Return the [X, Y] coordinate for the center point of the cell that contains the specified text.  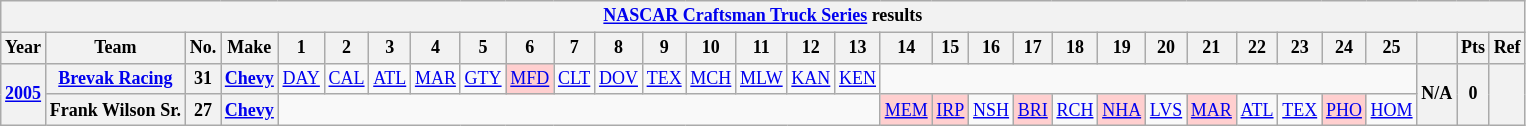
No. [202, 48]
3 [390, 48]
23 [1300, 48]
RCH [1075, 110]
21 [1212, 48]
Make [249, 48]
Pts [1474, 48]
CLT [574, 78]
4 [436, 48]
DOV [619, 78]
LVS [1166, 110]
Brevak Racing [115, 78]
31 [202, 78]
KEN [858, 78]
8 [619, 48]
NASCAR Craftsman Truck Series results [763, 16]
15 [950, 48]
MFD [530, 78]
5 [483, 48]
17 [1032, 48]
22 [1257, 48]
20 [1166, 48]
HOM [1392, 110]
MLW [762, 78]
19 [1122, 48]
10 [711, 48]
9 [664, 48]
7 [574, 48]
6 [530, 48]
CAL [346, 78]
27 [202, 110]
NSH [992, 110]
GTY [483, 78]
MEM [906, 110]
Team [115, 48]
13 [858, 48]
25 [1392, 48]
N/A [1437, 94]
1 [301, 48]
Year [24, 48]
BRI [1032, 110]
PHO [1344, 110]
12 [811, 48]
2 [346, 48]
Frank Wilson Sr. [115, 110]
18 [1075, 48]
Ref [1507, 48]
11 [762, 48]
KAN [811, 78]
NHA [1122, 110]
24 [1344, 48]
DAY [301, 78]
IRP [950, 110]
0 [1474, 94]
MCH [711, 78]
14 [906, 48]
16 [992, 48]
2005 [24, 94]
